Pinpoint the cell where the given text exists, returning its (x, y) midpoint coordinate. 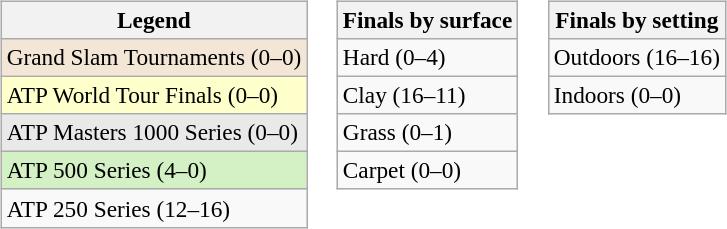
Legend (154, 20)
Indoors (0–0) (636, 95)
ATP 250 Series (12–16) (154, 208)
Clay (16–11) (427, 95)
Finals by surface (427, 20)
Outdoors (16–16) (636, 57)
ATP World Tour Finals (0–0) (154, 95)
Carpet (0–0) (427, 171)
ATP Masters 1000 Series (0–0) (154, 133)
Hard (0–4) (427, 57)
Grand Slam Tournaments (0–0) (154, 57)
Finals by setting (636, 20)
ATP 500 Series (4–0) (154, 171)
Grass (0–1) (427, 133)
